Detect which cell encompasses the target text, then output its [x, y] center coordinate. 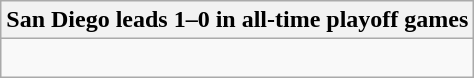
San Diego leads 1–0 in all-time playoff games [238, 20]
